Extract the (X, Y) coordinate from the center of the cell holding the provided text.  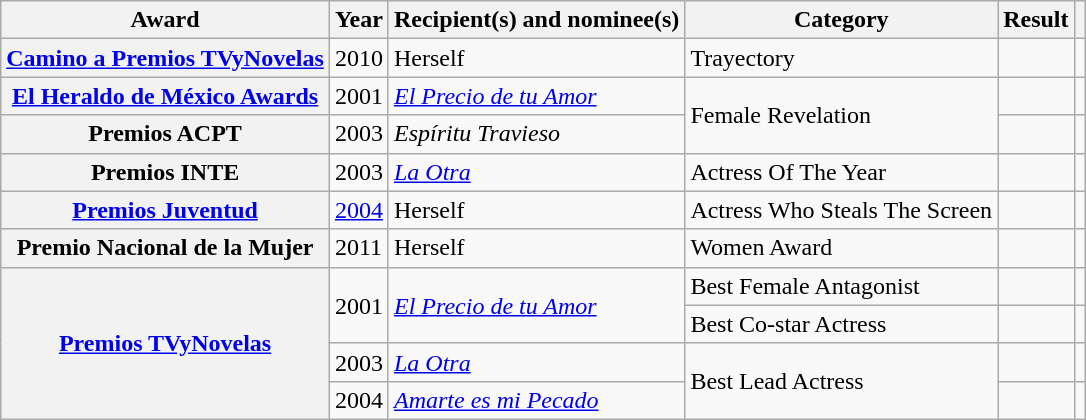
Female Revelation (842, 115)
Espíritu Travieso (536, 134)
Premios ACPT (166, 134)
Category (842, 20)
Recipient(s) and nominee(s) (536, 20)
Premios TVyNovelas (166, 343)
Actress Of The Year (842, 172)
Women Award (842, 248)
Camino a Premios TVyNovelas (166, 58)
Year (358, 20)
El Heraldo de México Awards (166, 96)
Result (1036, 20)
Trayectory (842, 58)
Amarte es mi Pecado (536, 400)
Best Female Antagonist (842, 286)
2010 (358, 58)
Premio Nacional de la Mujer (166, 248)
Premios Juventud (166, 210)
Best Co-star Actress (842, 324)
2011 (358, 248)
Award (166, 20)
Premios INTE (166, 172)
Best Lead Actress (842, 381)
Actress Who Steals The Screen (842, 210)
